Return the (x, y) coordinate for the center point of the cell that contains the specified text.  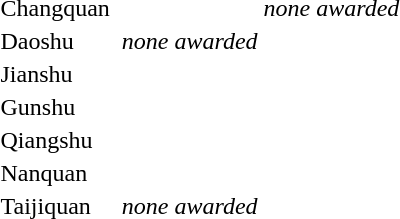
none awarded (190, 41)
